Search for the cell housing the specified text and yield its (X, Y) center coordinate. 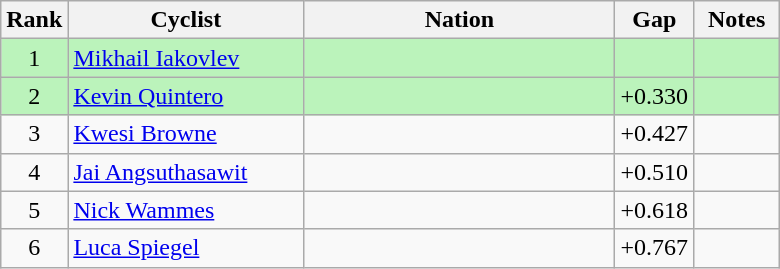
Gap (654, 20)
Cyclist (186, 20)
4 (34, 172)
+0.618 (654, 210)
+0.767 (654, 248)
+0.427 (654, 134)
5 (34, 210)
+0.330 (654, 96)
Nation (460, 20)
Rank (34, 20)
3 (34, 134)
Kwesi Browne (186, 134)
2 (34, 96)
Luca Spiegel (186, 248)
Mikhail Iakovlev (186, 58)
6 (34, 248)
Jai Angsuthasawit (186, 172)
1 (34, 58)
Notes (737, 20)
Kevin Quintero (186, 96)
Nick Wammes (186, 210)
+0.510 (654, 172)
